Determine the [x, y] coordinate at the center of the cell enclosing the given text.  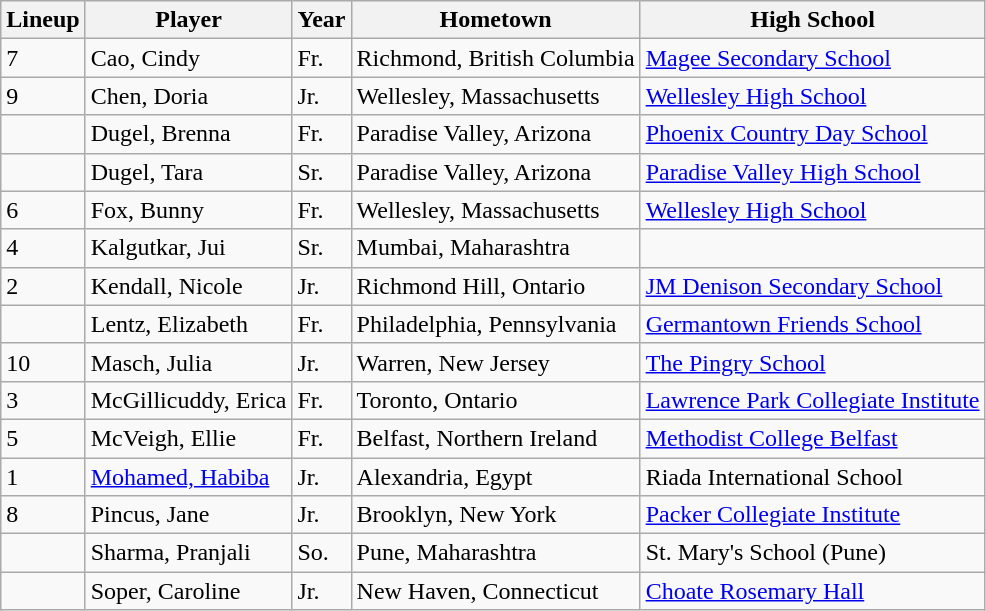
New Haven, Connecticut [496, 591]
Mohamed, Habiba [188, 477]
Choate Rosemary Hall [812, 591]
McGillicuddy, Erica [188, 400]
1 [43, 477]
Richmond, British Columbia [496, 58]
Cao, Cindy [188, 58]
8 [43, 515]
High School [812, 20]
Philadelphia, Pennsylvania [496, 324]
Kendall, Nicole [188, 286]
Packer Collegiate Institute [812, 515]
St. Mary's School (Pune) [812, 553]
Masch, Julia [188, 362]
Methodist College Belfast [812, 438]
Lentz, Elizabeth [188, 324]
9 [43, 96]
Germantown Friends School [812, 324]
Pune, Maharashtra [496, 553]
2 [43, 286]
The Pingry School [812, 362]
Toronto, Ontario [496, 400]
Player [188, 20]
Year [322, 20]
Alexandria, Egypt [496, 477]
5 [43, 438]
Riada International School [812, 477]
Lineup [43, 20]
Fox, Bunny [188, 210]
7 [43, 58]
Pincus, Jane [188, 515]
Magee Secondary School [812, 58]
Kalgutkar, Jui [188, 248]
Dugel, Brenna [188, 134]
10 [43, 362]
Brooklyn, New York [496, 515]
Hometown [496, 20]
Soper, Caroline [188, 591]
So. [322, 553]
Paradise Valley High School [812, 172]
Sharma, Pranjali [188, 553]
Mumbai, Maharashtra [496, 248]
6 [43, 210]
McVeigh, Ellie [188, 438]
Warren, New Jersey [496, 362]
Chen, Doria [188, 96]
4 [43, 248]
Lawrence Park Collegiate Institute [812, 400]
Belfast, Northern Ireland [496, 438]
3 [43, 400]
Richmond Hill, Ontario [496, 286]
Dugel, Tara [188, 172]
JM Denison Secondary School [812, 286]
Phoenix Country Day School [812, 134]
